Determine the [X, Y] coordinate at the center of the cell enclosing the given text.  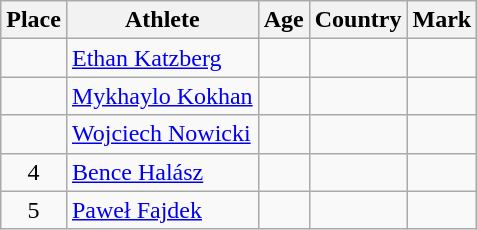
Ethan Katzberg [162, 58]
Country [358, 20]
Mykhaylo Kokhan [162, 96]
5 [34, 210]
Athlete [162, 20]
Place [34, 20]
Mark [442, 20]
Paweł Fajdek [162, 210]
Age [284, 20]
Wojciech Nowicki [162, 134]
4 [34, 172]
Bence Halász [162, 172]
